Capture the cell that displays the provided text and extract its [x, y] central coordinate. 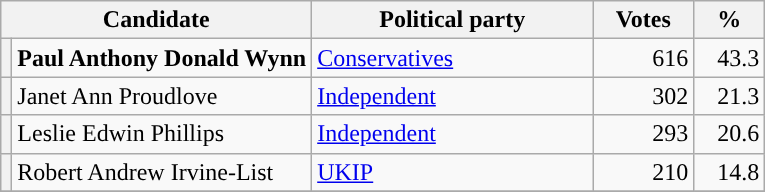
43.3 [730, 58]
Robert Andrew Irvine-List [162, 172]
210 [644, 172]
302 [644, 96]
293 [644, 134]
Votes [644, 20]
Paul Anthony Donald Wynn [162, 58]
Conservatives [452, 58]
Candidate [156, 20]
14.8 [730, 172]
Leslie Edwin Phillips [162, 134]
Political party [452, 20]
20.6 [730, 134]
21.3 [730, 96]
UKIP [452, 172]
% [730, 20]
Janet Ann Proudlove [162, 96]
616 [644, 58]
